From the cell containing the given text, extract its center point as [X, Y] coordinate. 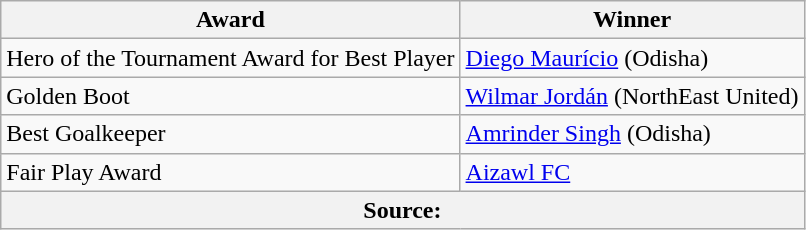
Fair Play Award [230, 172]
Wilmar Jordán (NorthEast United) [632, 96]
Source: [402, 210]
Winner [632, 20]
Best Goalkeeper [230, 134]
Hero of the Tournament Award for Best Player [230, 58]
Golden Boot [230, 96]
Award [230, 20]
Amrinder Singh (Odisha) [632, 134]
Diego Maurício (Odisha) [632, 58]
Aizawl FC [632, 172]
